Determine the (X, Y) coordinate at the center of the cell enclosing the given text.  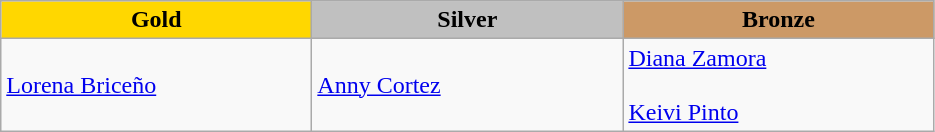
Silver (468, 20)
Gold (156, 20)
Anny Cortez (468, 85)
Lorena Briceño (156, 85)
Diana ZamoraKeivi Pinto (778, 85)
Bronze (778, 20)
